Extract the [X, Y] coordinate from the center of the cell holding the provided text.  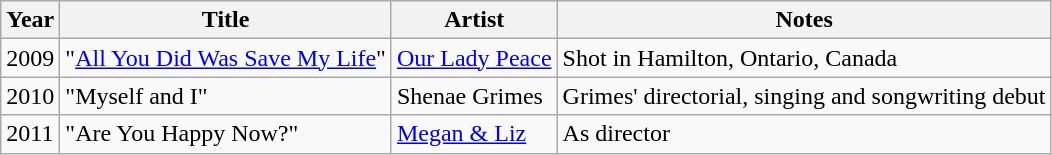
2011 [30, 134]
"Are You Happy Now?" [226, 134]
As director [804, 134]
Shot in Hamilton, Ontario, Canada [804, 58]
Grimes' directorial, singing and songwriting debut [804, 96]
Title [226, 20]
2009 [30, 58]
Artist [474, 20]
"Myself and I" [226, 96]
2010 [30, 96]
Our Lady Peace [474, 58]
"All You Did Was Save My Life" [226, 58]
Notes [804, 20]
Megan & Liz [474, 134]
Shenae Grimes [474, 96]
Year [30, 20]
